Search for the cell housing the specified text and yield its [X, Y] center coordinate. 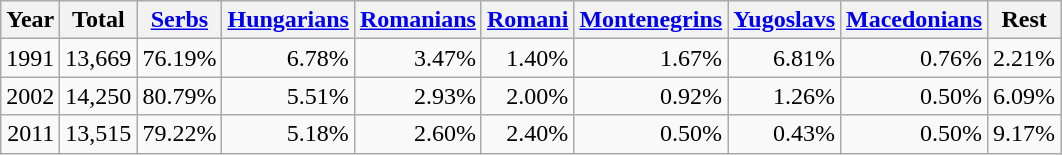
0.43% [784, 134]
Rest [1024, 20]
Romani [527, 20]
Yugoslavs [784, 20]
3.47% [418, 58]
9.17% [1024, 134]
1.67% [651, 58]
13,669 [98, 58]
79.22% [180, 134]
6.09% [1024, 96]
0.76% [914, 58]
Montenegrins [651, 20]
5.51% [288, 96]
0.92% [651, 96]
1.26% [784, 96]
2011 [30, 134]
13,515 [98, 134]
2.60% [418, 134]
1991 [30, 58]
6.78% [288, 58]
Hungarians [288, 20]
1.40% [527, 58]
2002 [30, 96]
Serbs [180, 20]
2.21% [1024, 58]
Macedonians [914, 20]
Romanians [418, 20]
2.40% [527, 134]
2.93% [418, 96]
6.81% [784, 58]
5.18% [288, 134]
14,250 [98, 96]
Total [98, 20]
80.79% [180, 96]
76.19% [180, 58]
2.00% [527, 96]
Year [30, 20]
